Provide the (x, y) coordinate of the cell's center where the given text is located.  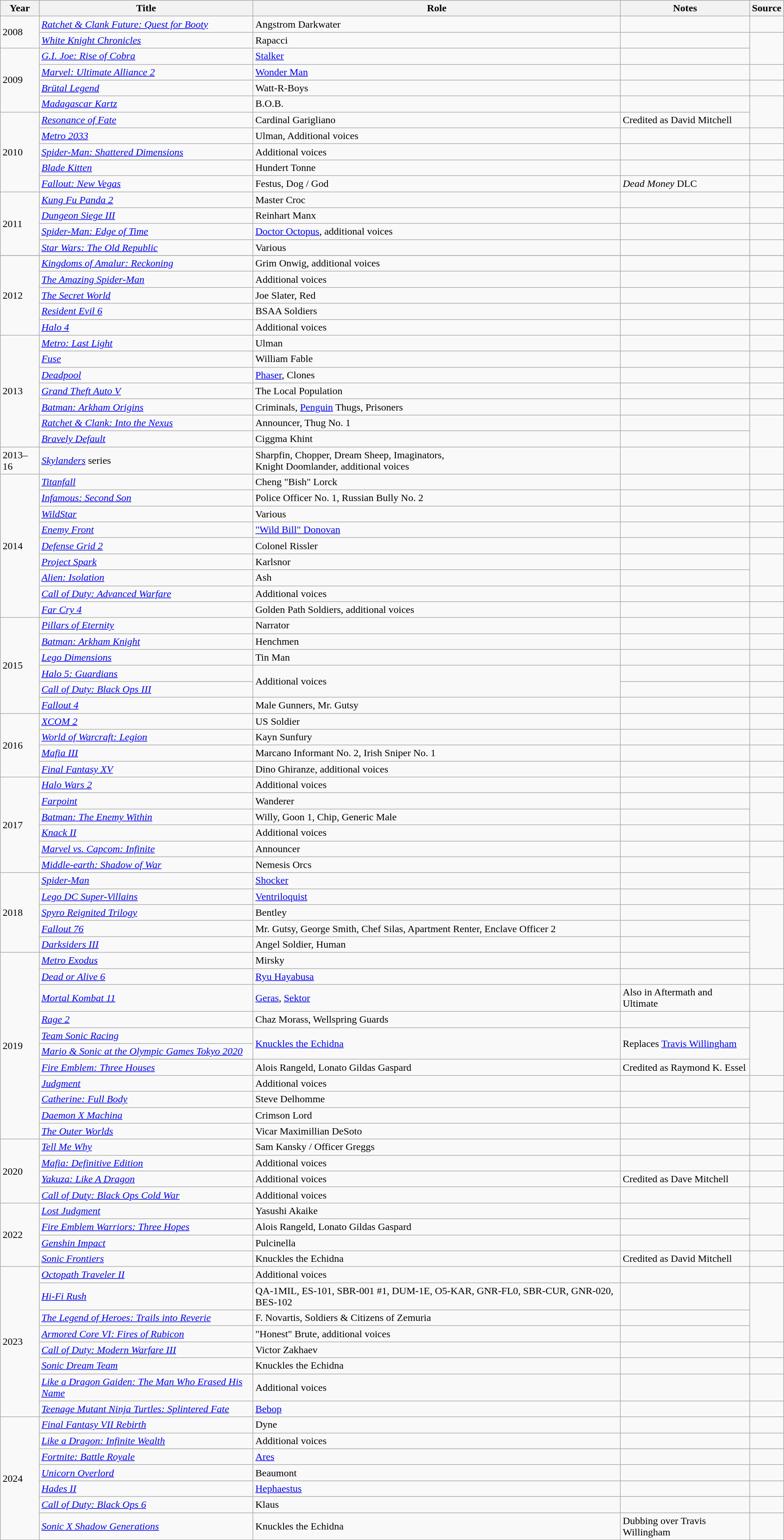
2017 (20, 825)
Cheng "Bish" Lorck (436, 482)
Dead Money DLC (685, 183)
Judgment (146, 1083)
Criminals, Penguin Thugs, Prisoners (436, 407)
2023 (20, 1342)
Shocker (436, 881)
The Amazing Spider-Man (146, 279)
2011 (20, 224)
Beaumont (436, 1473)
Blade Kitten (146, 168)
Farpoint (146, 801)
2019 (20, 1046)
Project Spark (146, 562)
Mirsky (436, 960)
Rapacci (436, 40)
Joe Slater, Red (436, 295)
QA-1MIL, ES-101, SBR-001 #1, DUM-1E, O5-KAR, GNR-FL0, SBR-CUR, GNR-020, BES-102 (436, 1296)
Wanderer (436, 801)
Ratchet & Clank: Into the Nexus (146, 423)
Batman: The Enemy Within (146, 817)
US Soldier (436, 721)
Doctor Octopus, additional voices (436, 232)
Year (20, 8)
Infamous: Second Son (146, 498)
Kayn Sunfury (436, 737)
Skylanders series (146, 460)
Spider-Man (146, 881)
2020 (20, 1171)
Mario & Sonic at the Olympic Games Tokyo 2020 (146, 1052)
Fallout 76 (146, 928)
Male Gunners, Mr. Gutsy (436, 705)
Sam Kansky / Officer Greggs (436, 1147)
The Legend of Heroes: Trails into Reverie (146, 1318)
Lego DC Super-Villains (146, 897)
Spider-Man: Shattered Dimensions (146, 152)
Colonel Rissler (436, 546)
Hephaestus (436, 1488)
Golden Path Soldiers, additional voices (436, 610)
Fire Emblem: Three Houses (146, 1067)
Marvel vs. Capcom: Infinite (146, 849)
2018 (20, 912)
World of Warcraft: Legion (146, 737)
Metro Exodus (146, 960)
Festus, Dog / God (436, 183)
Team Sonic Racing (146, 1036)
Geras, Sektor (436, 998)
B.O.B. (436, 104)
Bravely Default (146, 439)
Cardinal Garigliano (436, 120)
White Knight Chronicles (146, 40)
Grand Theft Auto V (146, 391)
Credited as Dave Mitchell (685, 1179)
Police Officer No. 1, Russian Bully No. 2 (436, 498)
"Honest" Brute, additional voices (436, 1334)
Call of Duty: Black Ops III (146, 689)
Dino Ghiranze, additional voices (436, 769)
Vicar Maximillian DeSoto (436, 1131)
Mortal Kombat 11 (146, 998)
Final Fantasy VII Rebirth (146, 1425)
Angel Soldier, Human (436, 944)
Resident Evil 6 (146, 311)
2013–16 (20, 460)
Tell Me Why (146, 1147)
Master Croc (436, 200)
Mafia: Definitive Edition (146, 1163)
Yasushi Akaike (436, 1211)
2008 (20, 32)
Hades II (146, 1488)
Mafia III (146, 753)
Steve Delhomme (436, 1099)
Also in Aftermath and Ultimate (685, 998)
Batman: Arkham Knight (146, 641)
2016 (20, 745)
F. Novartis, Soldiers & Citizens of Zemuria (436, 1318)
2022 (20, 1235)
Lost Judgment (146, 1211)
2013 (20, 391)
BSAA Soldiers (436, 311)
Dubbing over Travis Willingham (685, 1526)
The Local Population (436, 391)
2024 (20, 1478)
Enemy Front (146, 530)
XCOM 2 (146, 721)
Star Wars: The Old Republic (146, 248)
Ulman (436, 343)
Tin Man (436, 657)
Dungeon Siege III (146, 216)
Ulman, Additional voices (436, 136)
G.I. Joe: Rise of Cobra (146, 56)
"Wild Bill" Donovan (436, 530)
Dead or Alive 6 (146, 977)
Call of Duty: Black Ops Cold War (146, 1195)
Lego Dimensions (146, 657)
Fallout: New Vegas (146, 183)
Call of Duty: Advanced Warfare (146, 594)
Titanfall (146, 482)
Final Fantasy XV (146, 769)
Ares (436, 1457)
Marvel: Ultimate Alliance 2 (146, 72)
Brütal Legend (146, 88)
Ciggma Khint (436, 439)
Daemon X Machina (146, 1115)
Title (146, 8)
Crimson Lord (436, 1115)
Fire Emblem Warriors: Three Hopes (146, 1227)
Hundert Tonne (436, 168)
Halo 5: Guardians (146, 673)
Pillars of Eternity (146, 625)
Yakuza: Like A Dragon (146, 1179)
Narrator (436, 625)
Alien: Isolation (146, 578)
Spyro Reignited Trilogy (146, 912)
Ryu Hayabusa (436, 977)
Marcano Informant No. 2, Irish Sniper No. 1 (436, 753)
Madagascar Kartz (146, 104)
Hi-Fi Rush (146, 1296)
Mr. Gutsy, George Smith, Chef Silas, Apartment Renter, Enclave Officer 2 (436, 928)
Fallout 4 (146, 705)
Announcer, Thug No. 1 (436, 423)
Announcer (436, 849)
Genshin Impact (146, 1243)
Notes (685, 8)
Rage 2 (146, 1020)
Karlsnor (436, 562)
Angstrom Darkwater (436, 24)
Klaus (436, 1504)
Halo Wars 2 (146, 785)
Wonder Man (436, 72)
Teenage Mutant Ninja Turtles: Splintered Fate (146, 1409)
Credited as Raymond K. Essel (685, 1067)
2012 (20, 295)
Reinhart Manx (436, 216)
Willy, Goon 1, Chip, Generic Male (436, 817)
Darksiders III (146, 944)
The Outer Worlds (146, 1131)
Henchmen (436, 641)
WildStar (146, 514)
Kung Fu Panda 2 (146, 200)
Stalker (436, 56)
The Secret World (146, 295)
Batman: Arkham Origins (146, 407)
Armored Core VI: Fires of Rubicon (146, 1334)
Knack II (146, 833)
Sonic Dream Team (146, 1366)
Grim Onwig, additional voices (436, 264)
Watt-R-Boys (436, 88)
Phaser, Clones (436, 375)
Metro 2033 (146, 136)
William Fable (436, 359)
Fuse (146, 359)
Deadpool (146, 375)
Halo 4 (146, 327)
Nemesis Orcs (436, 865)
Far Cry 4 (146, 610)
Victor Zakhaev (436, 1350)
Kingdoms of Amalur: Reckoning (146, 264)
Fortnite: Battle Royale (146, 1457)
Resonance of Fate (146, 120)
Source (766, 8)
Ratchet & Clank Future: Quest for Booty (146, 24)
Bentley (436, 912)
Sonic Frontiers (146, 1259)
Role (436, 8)
Metro: Last Light (146, 343)
Ventriloquist (436, 897)
Middle-earth: Shadow of War (146, 865)
Sharpfin, Chopper, Dream Sheep, Imaginators,Knight Doomlander, additional voices (436, 460)
Sonic X Shadow Generations (146, 1526)
Call of Duty: Modern Warfare III (146, 1350)
Replaces Travis Willingham (685, 1044)
Unicorn Overlord (146, 1473)
Spider-Man: Edge of Time (146, 232)
2014 (20, 546)
Call of Duty: Black Ops 6 (146, 1504)
Like a Dragon Gaiden: The Man Who Erased His Name (146, 1388)
Chaz Morass, Wellspring Guards (436, 1020)
Like a Dragon: Infinite Wealth (146, 1441)
2009 (20, 80)
Ash (436, 578)
Dyne (436, 1425)
Pulcinella (436, 1243)
2010 (20, 152)
Catherine: Full Body (146, 1099)
Octopath Traveler II (146, 1275)
2015 (20, 665)
Bebop (436, 1409)
Defense Grid 2 (146, 546)
